Extract the [X, Y] coordinate from the center of the cell holding the provided text.  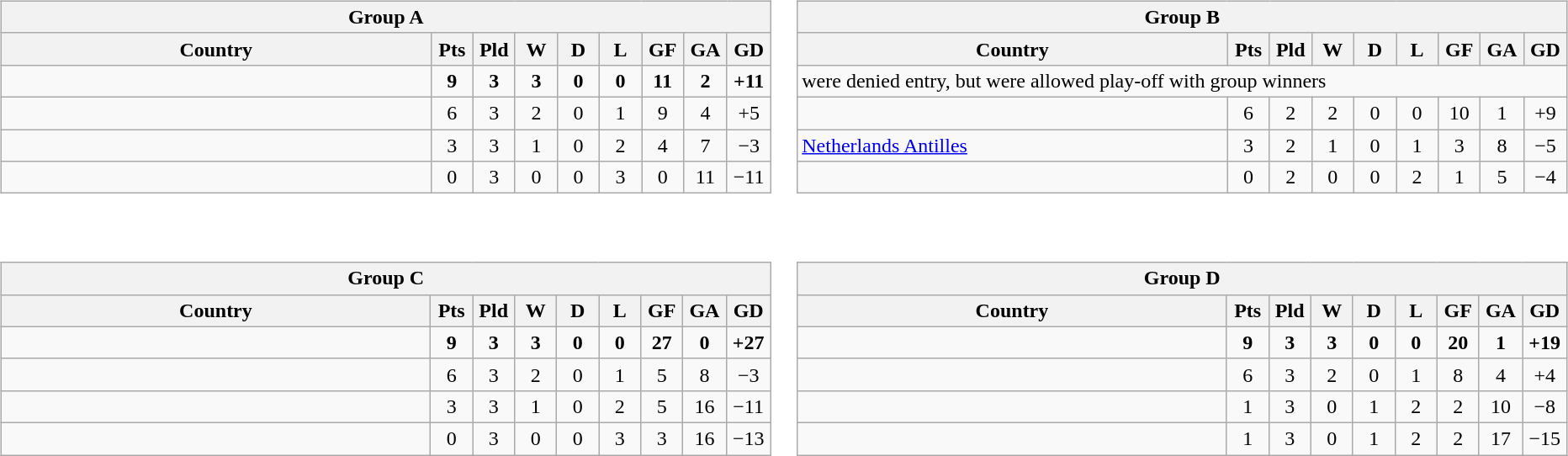
−8 [1544, 406]
+19 [1544, 342]
+5 [749, 113]
Group A [385, 17]
+4 [1544, 374]
Netherlands Antilles [1013, 146]
Group C [385, 278]
were denied entry, but were allowed play-off with group winners [1183, 81]
−15 [1544, 438]
+27 [749, 342]
17 [1501, 438]
27 [662, 342]
+9 [1545, 113]
Group B [1183, 17]
−5 [1545, 146]
+11 [749, 81]
−4 [1545, 178]
20 [1458, 342]
−13 [749, 438]
Group D [1183, 278]
7 [705, 146]
